Extract the (x, y) coordinate from the center of the cell holding the provided text.  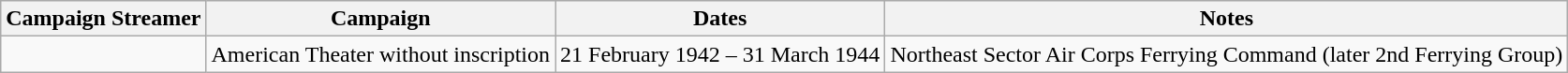
21 February 1942 – 31 March 1944 (720, 54)
Campaign (380, 19)
Dates (720, 19)
Notes (1227, 19)
American Theater without inscription (380, 54)
Campaign Streamer (103, 19)
Northeast Sector Air Corps Ferrying Command (later 2nd Ferrying Group) (1227, 54)
